From the cell containing the given text, extract its center point as (X, Y) coordinate. 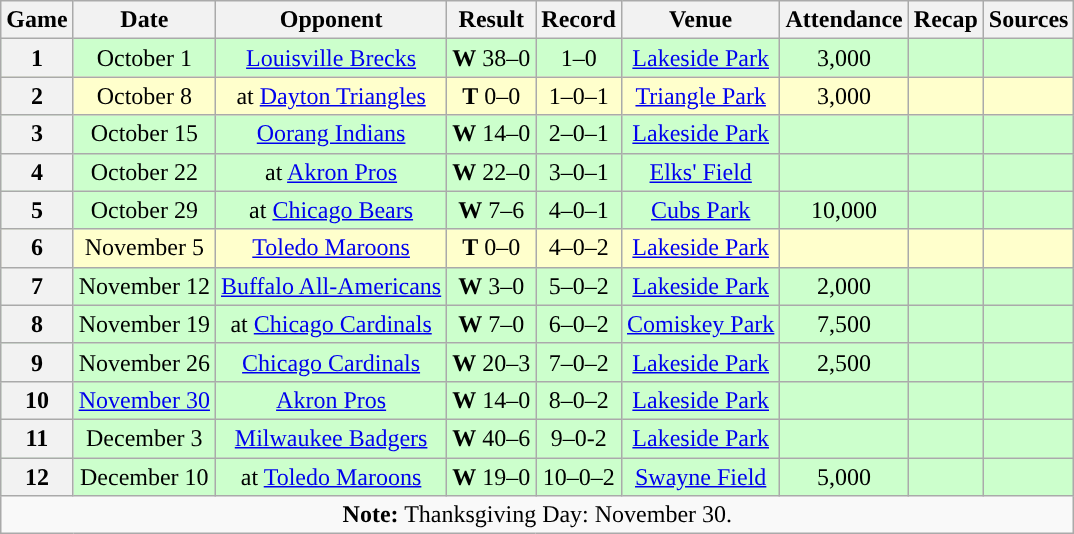
Attendance (844, 20)
9 (37, 362)
W 38–0 (492, 58)
5 (37, 210)
October 22 (144, 172)
8 (37, 324)
2 (37, 96)
November 19 (144, 324)
2,500 (844, 362)
4–0–1 (579, 210)
November 26 (144, 362)
Elks' Field (700, 172)
Game (37, 20)
12 (37, 477)
Record (579, 20)
2–0–1 (579, 134)
4 (37, 172)
W 7–0 (492, 324)
Toledo Maroons (330, 248)
7,500 (844, 324)
7 (37, 286)
5–0–2 (579, 286)
6 (37, 248)
W 20–3 (492, 362)
Louisville Brecks (330, 58)
at Chicago Bears (330, 210)
December 3 (144, 438)
at Akron Pros (330, 172)
5,000 (844, 477)
8–0–2 (579, 400)
6–0–2 (579, 324)
Opponent (330, 20)
October 15 (144, 134)
Triangle Park (700, 96)
Swayne Field (700, 477)
10,000 (844, 210)
Note: Thanksgiving Day: November 30. (538, 515)
11 (37, 438)
4–0–2 (579, 248)
W 22–0 (492, 172)
December 10 (144, 477)
October 8 (144, 96)
Buffalo All-Americans (330, 286)
W 19–0 (492, 477)
Akron Pros (330, 400)
7–0–2 (579, 362)
1–0 (579, 58)
Comiskey Park (700, 324)
3 (37, 134)
at Toledo Maroons (330, 477)
Cubs Park (700, 210)
November 5 (144, 248)
1–0–1 (579, 96)
1 (37, 58)
Milwaukee Badgers (330, 438)
9–0-2 (579, 438)
Sources (1028, 20)
Result (492, 20)
Chicago Cardinals (330, 362)
Oorang Indians (330, 134)
at Dayton Triangles (330, 96)
W 7–6 (492, 210)
November 12 (144, 286)
at Chicago Cardinals (330, 324)
2,000 (844, 286)
10–0–2 (579, 477)
October 1 (144, 58)
10 (37, 400)
W 40–6 (492, 438)
October 29 (144, 210)
Date (144, 20)
W 3–0 (492, 286)
Recap (946, 20)
November 30 (144, 400)
Venue (700, 20)
3–0–1 (579, 172)
